Search for the cell housing the specified text and yield its [x, y] center coordinate. 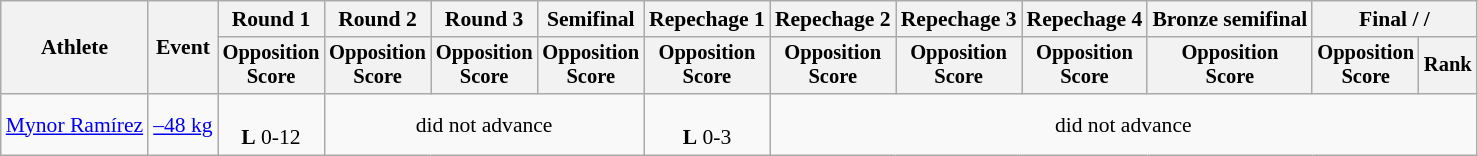
–48 kg [182, 124]
Repechage 4 [1085, 19]
Repechage 3 [959, 19]
Semifinal [590, 19]
Round 1 [272, 19]
Round 2 [378, 19]
Rank [1448, 66]
Repechage 2 [833, 19]
Mynor Ramírez [74, 124]
Final / / [1394, 19]
Event [182, 48]
Athlete [74, 48]
Round 3 [484, 19]
Bronze semifinal [1230, 19]
L 0-12 [272, 124]
Repechage 1 [707, 19]
L 0-3 [707, 124]
